Identify which cell holds the provided text, then report its [x, y] central coordinate. 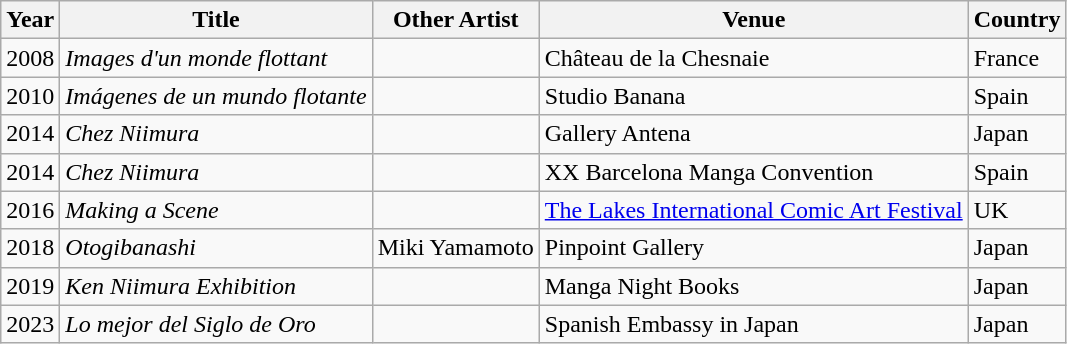
2023 [30, 324]
Title [216, 20]
Making a Scene [216, 210]
Lo mejor del Siglo de Oro [216, 324]
Pinpoint Gallery [754, 248]
2018 [30, 248]
Château de la Chesnaie [754, 58]
Studio Banana [754, 96]
The Lakes International Comic Art Festival [754, 210]
Otogibanashi [216, 248]
Miki Yamamoto [456, 248]
France [1017, 58]
Imágenes de un mundo flotante [216, 96]
Country [1017, 20]
2010 [30, 96]
Venue [754, 20]
Other Artist [456, 20]
Ken Niimura Exhibition [216, 286]
Year [30, 20]
XX Barcelona Manga Convention [754, 172]
Images d'un monde flottant [216, 58]
Gallery Antena [754, 134]
Manga Night Books [754, 286]
UK [1017, 210]
2016 [30, 210]
Spanish Embassy in Japan [754, 324]
2019 [30, 286]
2008 [30, 58]
